Search for the cell housing the specified text and yield its (X, Y) center coordinate. 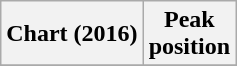
Peakposition (189, 34)
Chart (2016) (72, 34)
